Return (x, y) of the center of cell containing provided text 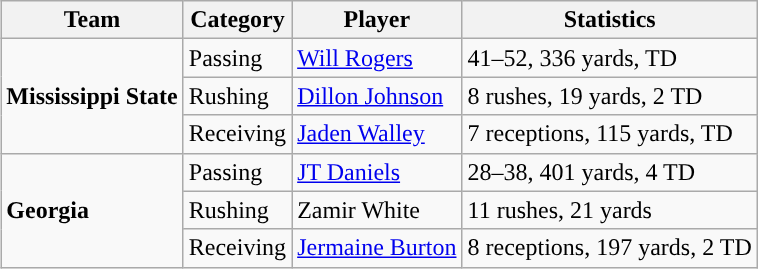
Jermaine Burton (377, 248)
Dillon Johnson (377, 96)
Georgia (92, 210)
7 receptions, 115 yards, TD (610, 134)
41–52, 336 yards, TD (610, 58)
Mississippi State (92, 96)
8 receptions, 197 yards, 2 TD (610, 248)
Statistics (610, 20)
Player (377, 20)
8 rushes, 19 yards, 2 TD (610, 96)
28–38, 401 yards, 4 TD (610, 172)
11 rushes, 21 yards (610, 210)
JT Daniels (377, 172)
Will Rogers (377, 58)
Zamir White (377, 210)
Jaden Walley (377, 134)
Team (92, 20)
Category (237, 20)
